Locate the cell with the specified text and output its (x, y) center coordinate. 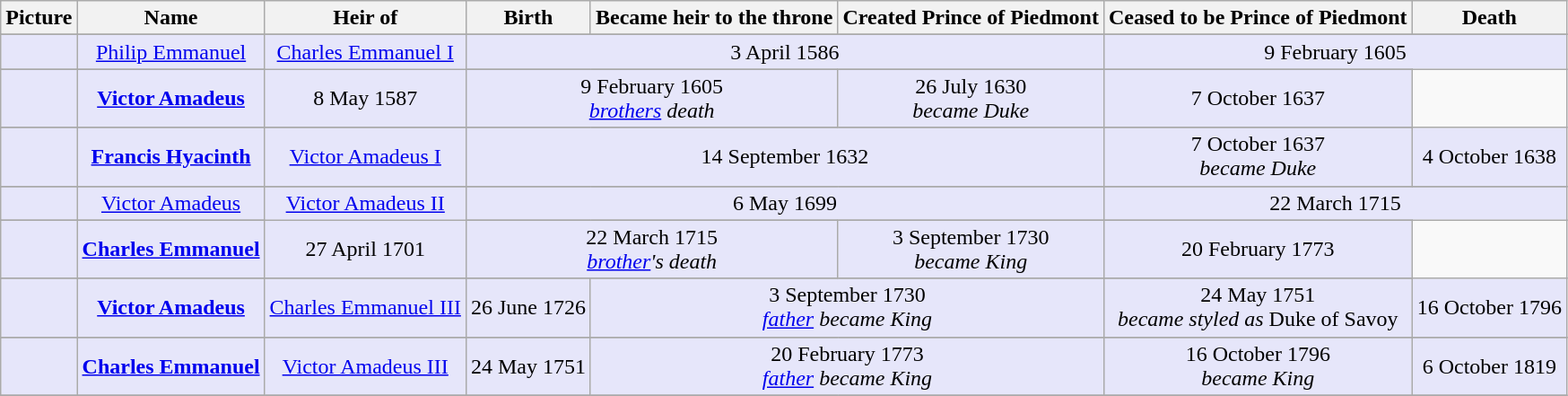
7 October 1637 (1258, 99)
Picture (39, 18)
Charles Emmanuel III (365, 307)
Name (170, 18)
6 May 1699 (784, 203)
Heir of (365, 18)
22 March 1715brother's death (651, 250)
Ceased to be Prince of Piedmont (1258, 18)
3 September 1730father became King (847, 307)
3 September 1730became King (971, 250)
Victor Amadeus III (365, 366)
Death (1489, 18)
27 April 1701 (365, 250)
Victor Amadeus II (365, 203)
26 July 1630became Duke (971, 99)
24 May 1751 (527, 366)
Francis Hyacinth (170, 156)
26 June 1726 (527, 307)
20 February 1773father became King (847, 366)
4 October 1638 (1489, 156)
6 October 1819 (1489, 366)
22 March 1715 (1335, 203)
3 April 1586 (784, 52)
24 May 1751became styled as Duke of Savoy (1258, 307)
Philip Emmanuel (170, 52)
16 October 1796became King (1258, 366)
9 February 1605brothers death (651, 99)
20 February 1773 (1258, 250)
Birth (527, 18)
16 October 1796 (1489, 307)
Charles Emmanuel I (365, 52)
7 October 1637became Duke (1258, 156)
14 September 1632 (784, 156)
9 February 1605 (1335, 52)
Victor Amadeus I (365, 156)
Created Prince of Piedmont (971, 18)
Became heir to the throne (714, 18)
8 May 1587 (365, 99)
